Pinpoint the cell where the given text exists, returning its [X, Y] midpoint coordinate. 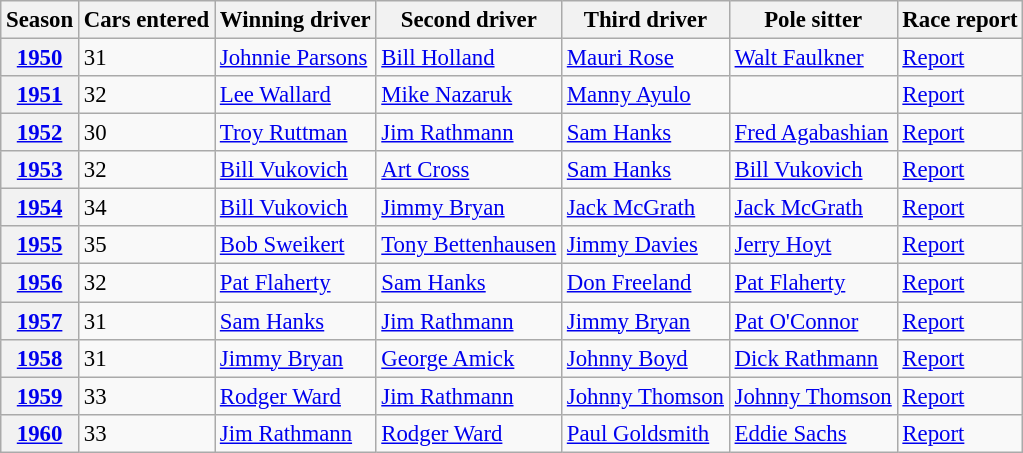
Season [40, 20]
1952 [40, 133]
Manny Ayulo [646, 95]
1959 [40, 396]
Troy Ruttman [296, 133]
Johnnie Parsons [296, 58]
Winning driver [296, 20]
Cars entered [146, 20]
Mauri Rose [646, 58]
Paul Goldsmith [646, 433]
Race report [960, 20]
George Amick [469, 358]
Walt Faulkner [813, 58]
1960 [40, 433]
Bill Holland [469, 58]
Pole sitter [813, 20]
Eddie Sachs [813, 433]
1951 [40, 95]
Jerry Hoyt [813, 245]
30 [146, 133]
Lee Wallard [296, 95]
Bob Sweikert [296, 245]
1954 [40, 208]
Don Freeland [646, 283]
34 [146, 208]
1958 [40, 358]
Second driver [469, 20]
Art Cross [469, 170]
1953 [40, 170]
1950 [40, 58]
Jimmy Davies [646, 245]
35 [146, 245]
Dick Rathmann [813, 358]
1957 [40, 321]
Fred Agabashian [813, 133]
1955 [40, 245]
1956 [40, 283]
Tony Bettenhausen [469, 245]
Pat O'Connor [813, 321]
Mike Nazaruk [469, 95]
Third driver [646, 20]
Johnny Boyd [646, 358]
